From the cell containing the given text, extract its center point as [X, Y] coordinate. 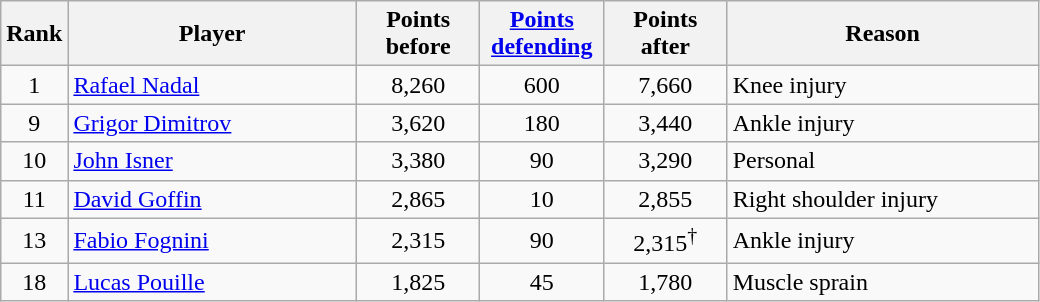
180 [542, 123]
Right shoulder injury [882, 199]
Player [212, 34]
45 [542, 282]
Rank [34, 34]
600 [542, 85]
Points defending [542, 34]
8,260 [418, 85]
2,855 [666, 199]
11 [34, 199]
Points before [418, 34]
Muscle sprain [882, 282]
3,440 [666, 123]
2,865 [418, 199]
2,315 [418, 240]
Lucas Pouille [212, 282]
Knee injury [882, 85]
Grigor Dimitrov [212, 123]
Personal [882, 161]
1,825 [418, 282]
1 [34, 85]
Reason [882, 34]
1,780 [666, 282]
18 [34, 282]
13 [34, 240]
Points after [666, 34]
David Goffin [212, 199]
3,620 [418, 123]
3,290 [666, 161]
2,315† [666, 240]
Rafael Nadal [212, 85]
Fabio Fognini [212, 240]
9 [34, 123]
3,380 [418, 161]
John Isner [212, 161]
7,660 [666, 85]
